Determine the [x, y] coordinate at the center of the cell enclosing the given text.  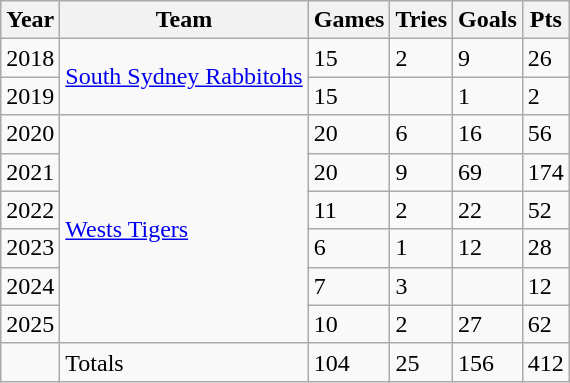
Goals [488, 20]
412 [546, 362]
52 [546, 210]
2024 [30, 286]
Team [184, 20]
11 [349, 210]
62 [546, 324]
69 [488, 172]
Pts [546, 20]
2022 [30, 210]
Totals [184, 362]
16 [488, 134]
25 [422, 362]
10 [349, 324]
2020 [30, 134]
7 [349, 286]
2023 [30, 248]
Year [30, 20]
26 [546, 58]
104 [349, 362]
Games [349, 20]
2021 [30, 172]
156 [488, 362]
22 [488, 210]
27 [488, 324]
3 [422, 286]
28 [546, 248]
2025 [30, 324]
56 [546, 134]
2019 [30, 96]
South Sydney Rabbitohs [184, 77]
Tries [422, 20]
Wests Tigers [184, 229]
174 [546, 172]
2018 [30, 58]
